Determine the [X, Y] coordinate at the center of the cell enclosing the given text.  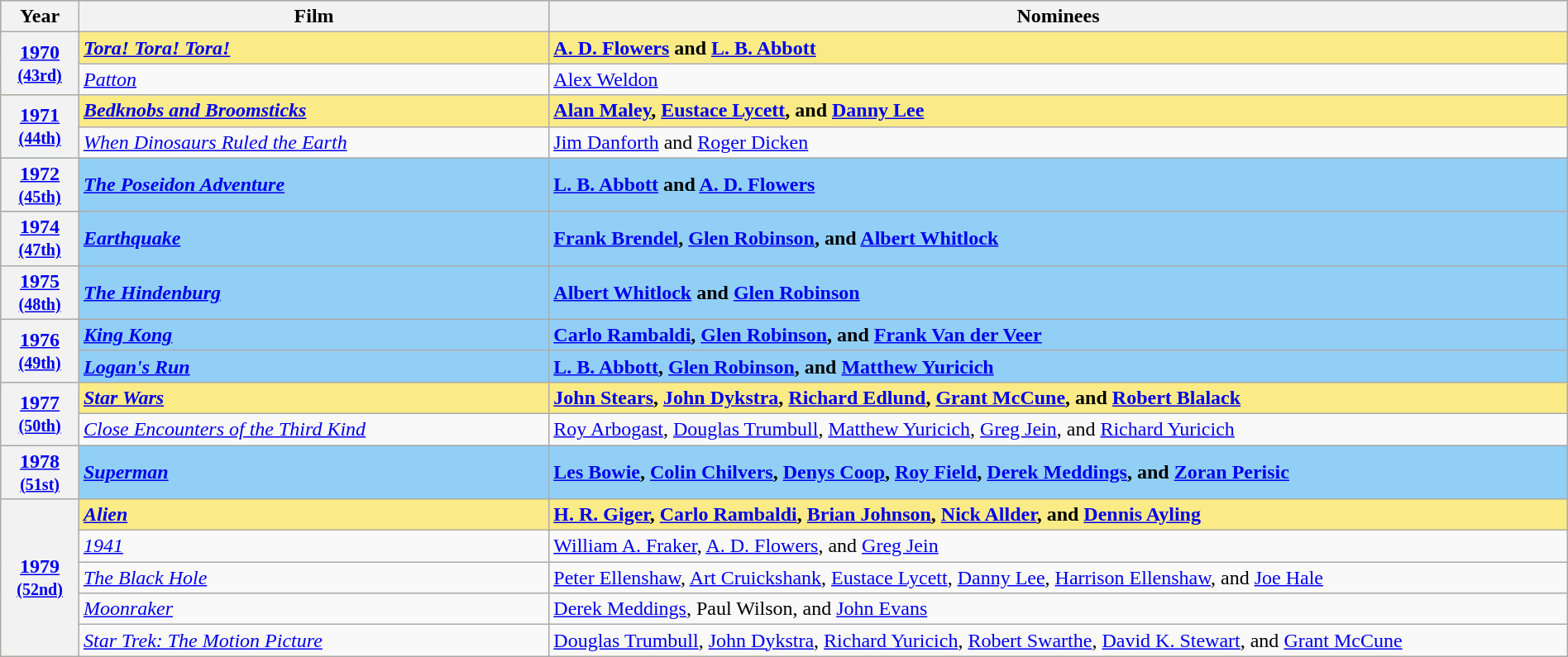
Logan's Run [313, 366]
Bedknobs and Broomsticks [313, 111]
A. D. Flowers and L. B. Abbott [1059, 48]
The Black Hole [313, 578]
Roy Arbogast, Douglas Trumbull, Matthew Yuricich, Greg Jein, and Richard Yuricich [1059, 429]
1971(44th) [40, 126]
Film [313, 17]
When Dinosaurs Ruled the Earth [313, 142]
Earthquake [313, 238]
Close Encounters of the Third Kind [313, 429]
Star Wars [313, 398]
Albert Whitlock and Glen Robinson [1059, 293]
Alex Weldon [1059, 79]
King Kong [313, 335]
Douglas Trumbull, John Dykstra, Richard Yuricich, Robert Swarthe, David K. Stewart, and Grant McCune [1059, 640]
John Stears, John Dykstra, Richard Edlund, Grant McCune, and Robert Blalack [1059, 398]
Carlo Rambaldi, Glen Robinson, and Frank Van der Veer [1059, 335]
Alien [313, 515]
Year [40, 17]
The Poseidon Adventure [313, 185]
1972(45th) [40, 185]
Derek Meddings, Paul Wilson, and John Evans [1059, 609]
Patton [313, 79]
1979(52nd) [40, 578]
Alan Maley, Eustace Lycett, and Danny Lee [1059, 111]
Les Bowie, Colin Chilvers, Denys Coop, Roy Field, Derek Meddings, and Zoran Perisic [1059, 471]
L. B. Abbott and A. D. Flowers [1059, 185]
Jim Danforth and Roger Dicken [1059, 142]
1974(47th) [40, 238]
1978(51st) [40, 471]
Tora! Tora! Tora! [313, 48]
1977(50th) [40, 413]
1941 [313, 546]
1975(48th) [40, 293]
1976(49th) [40, 350]
H. R. Giger, Carlo Rambaldi, Brian Johnson, Nick Allder, and Dennis Ayling [1059, 515]
William A. Fraker, A. D. Flowers, and Greg Jein [1059, 546]
Nominees [1059, 17]
1970(43rd) [40, 64]
Star Trek: The Motion Picture [313, 640]
The Hindenburg [313, 293]
Peter Ellenshaw, Art Cruickshank, Eustace Lycett, Danny Lee, Harrison Ellenshaw, and Joe Hale [1059, 578]
Moonraker [313, 609]
Superman [313, 471]
L. B. Abbott, Glen Robinson, and Matthew Yuricich [1059, 366]
Frank Brendel, Glen Robinson, and Albert Whitlock [1059, 238]
